Provide the (x, y) coordinate of the cell's center where the given text is located.  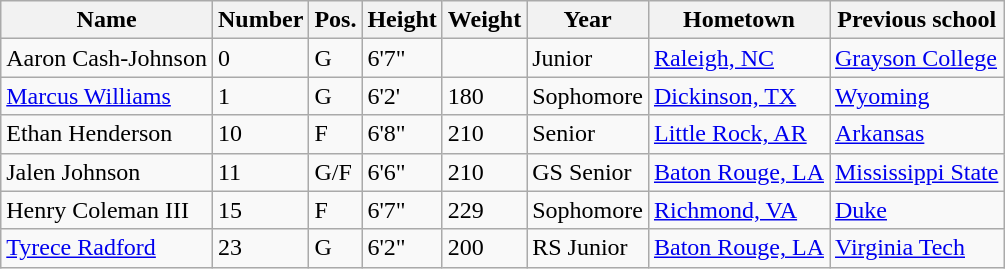
0 (260, 58)
Arkansas (917, 134)
Duke (917, 210)
6'8" (402, 134)
Junior (588, 58)
10 (260, 134)
Weight (484, 20)
Wyoming (917, 96)
Grayson College (917, 58)
Hometown (738, 20)
Previous school (917, 20)
Name (107, 20)
6'6" (402, 172)
Henry Coleman III (107, 210)
200 (484, 248)
Raleigh, NC (738, 58)
Tyrece Radford (107, 248)
229 (484, 210)
6'2" (402, 248)
Aaron Cash-Johnson (107, 58)
23 (260, 248)
1 (260, 96)
Senior (588, 134)
Virginia Tech (917, 248)
Number (260, 20)
180 (484, 96)
Marcus Williams (107, 96)
G/F (336, 172)
Year (588, 20)
15 (260, 210)
Ethan Henderson (107, 134)
GS Senior (588, 172)
6'2' (402, 96)
Pos. (336, 20)
Dickinson, TX (738, 96)
Richmond, VA (738, 210)
Jalen Johnson (107, 172)
Mississippi State (917, 172)
Little Rock, AR (738, 134)
Height (402, 20)
RS Junior (588, 248)
11 (260, 172)
